Determine the (X, Y) coordinate at the center of the cell enclosing the given text.  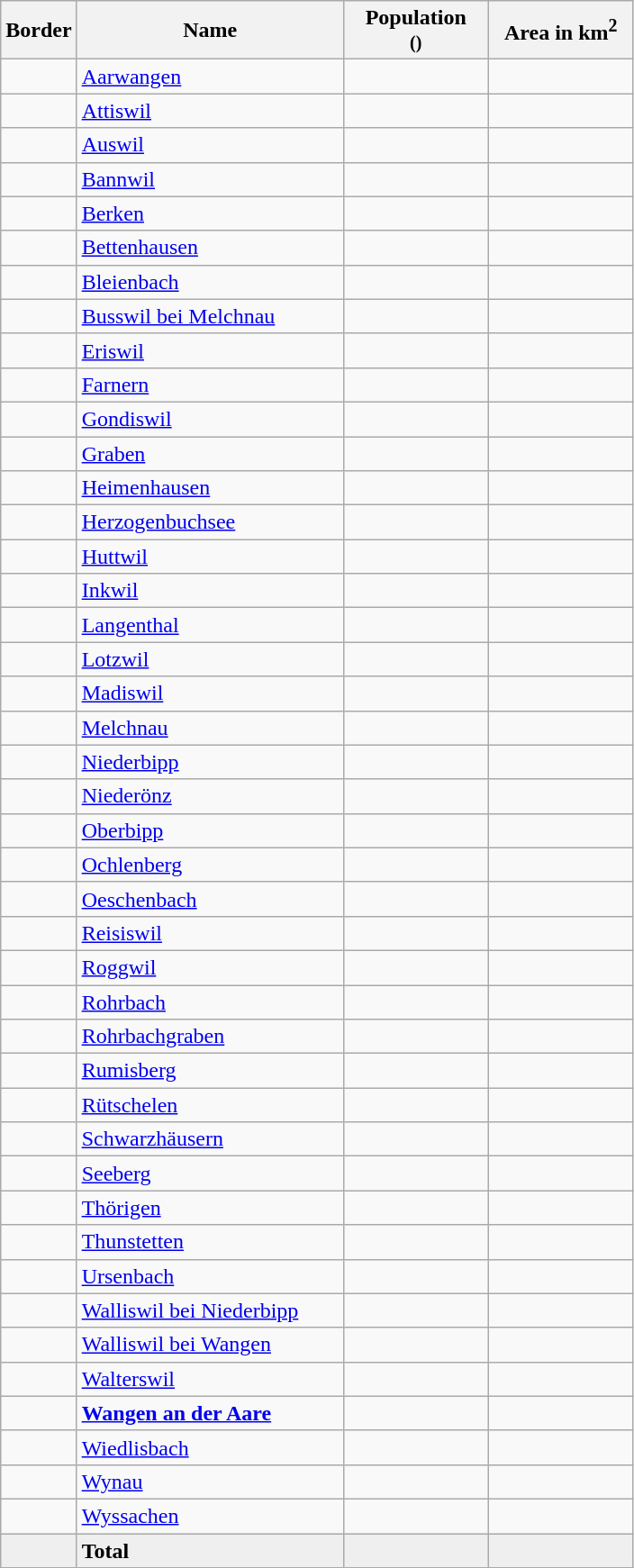
Walliswil bei Wangen (210, 1345)
Rumisberg (210, 1071)
Oeschenbach (210, 899)
Madiswil (210, 693)
Huttwil (210, 557)
Ochlenberg (210, 865)
Rohrbach (210, 1002)
Herzogenbuchsee (210, 522)
Walliswil bei Niederbipp (210, 1310)
Border (39, 31)
Bleienbach (210, 282)
Auswil (210, 145)
Walterswil (210, 1379)
Wangen an der Aare (210, 1413)
Oberbipp (210, 830)
Melchnau (210, 728)
Ursenbach (210, 1276)
Niederönz (210, 796)
Name (210, 31)
Langenthal (210, 625)
Roggwil (210, 967)
Seeberg (210, 1174)
Bettenhausen (210, 248)
Graben (210, 453)
Thunstetten (210, 1242)
Berken (210, 213)
Schwarzhäusern (210, 1139)
Wynau (210, 1482)
Aarwangen (210, 77)
Rohrbachgraben (210, 1037)
Area in km2 (560, 31)
Reisiswil (210, 933)
Attiswil (210, 111)
Heimenhausen (210, 488)
Population() (416, 31)
Wyssachen (210, 1516)
Gondiswil (210, 419)
Rütschelen (210, 1105)
Wiedlisbach (210, 1447)
Lotzwil (210, 659)
Eriswil (210, 350)
Niederbipp (210, 762)
Inkwil (210, 591)
Bannwil (210, 179)
Busswil bei Melchnau (210, 316)
Farnern (210, 385)
Total (210, 1550)
Thörigen (210, 1208)
